Find where the given text appears and provide that cell's center as [X, Y] coordinate. 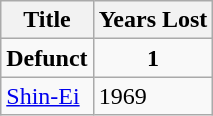
Defunct [47, 58]
Title [47, 20]
1 [153, 58]
Years Lost [153, 20]
Shin-Ei [47, 96]
1969 [153, 96]
